Capture the cell that displays the provided text and extract its (x, y) central coordinate. 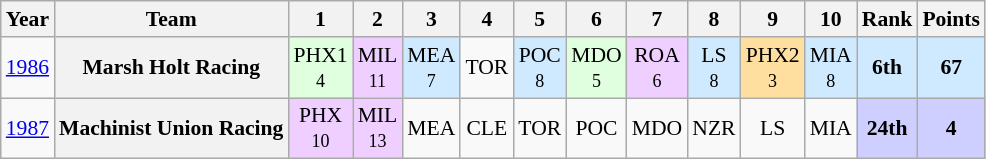
POC8 (540, 68)
1 (320, 19)
MEA (431, 128)
3 (431, 19)
MEA7 (431, 68)
ROA6 (658, 68)
LS (773, 128)
7 (658, 19)
6th (888, 68)
9 (773, 19)
67 (951, 68)
Team (171, 19)
Rank (888, 19)
LS8 (714, 68)
Machinist Union Racing (171, 128)
6 (596, 19)
PHX14 (320, 68)
Marsh Holt Racing (171, 68)
10 (831, 19)
2 (378, 19)
CLE (486, 128)
1986 (28, 68)
5 (540, 19)
MIL13 (378, 128)
PHX10 (320, 128)
8 (714, 19)
1987 (28, 128)
Year (28, 19)
24th (888, 128)
Points (951, 19)
POC (596, 128)
NZR (714, 128)
PHX23 (773, 68)
MDO (658, 128)
MIL11 (378, 68)
MIA8 (831, 68)
MIA (831, 128)
MDO5 (596, 68)
